Find where the given text appears and provide that cell's center as [X, Y] coordinate. 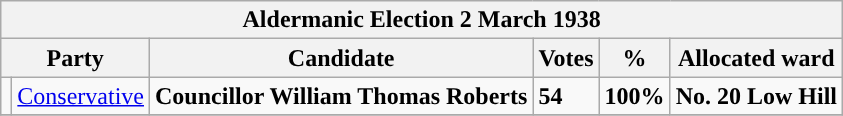
% [634, 58]
Votes [566, 58]
No. 20 Low Hill [756, 96]
Party [76, 58]
Aldermanic Election 2 March 1938 [422, 20]
100% [634, 96]
Candidate [342, 58]
54 [566, 96]
Allocated ward [756, 58]
Councillor William Thomas Roberts [342, 96]
Conservative [81, 96]
